Return the (X, Y) coordinate for the center point of the cell that contains the specified text.  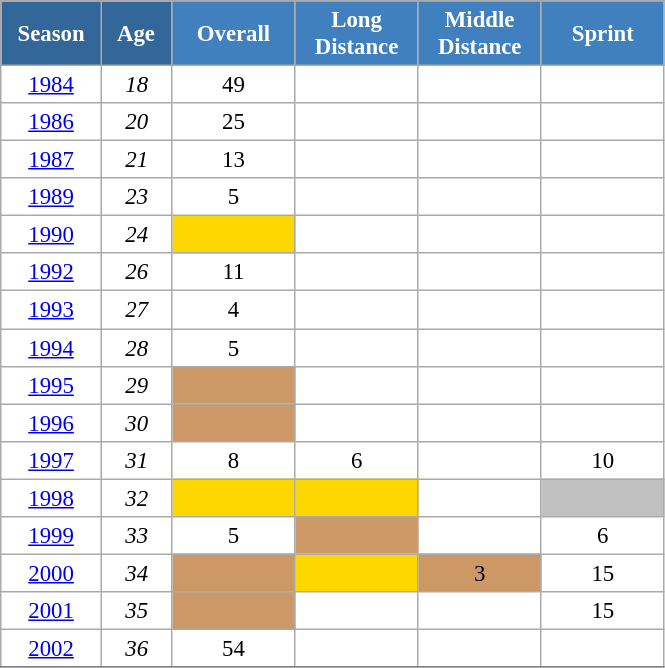
26 (136, 273)
34 (136, 573)
8 (234, 460)
21 (136, 160)
Overall (234, 34)
1994 (52, 348)
1992 (52, 273)
1984 (52, 85)
32 (136, 498)
30 (136, 423)
1990 (52, 235)
4 (234, 310)
2001 (52, 611)
Long Distance (356, 34)
10 (602, 460)
31 (136, 460)
3 (480, 573)
35 (136, 611)
33 (136, 536)
54 (234, 648)
24 (136, 235)
25 (234, 122)
29 (136, 385)
1993 (52, 310)
2002 (52, 648)
1999 (52, 536)
23 (136, 197)
2000 (52, 573)
27 (136, 310)
18 (136, 85)
36 (136, 648)
1997 (52, 460)
Season (52, 34)
49 (234, 85)
28 (136, 348)
13 (234, 160)
Middle Distance (480, 34)
1989 (52, 197)
20 (136, 122)
1995 (52, 385)
1987 (52, 160)
1986 (52, 122)
Sprint (602, 34)
1998 (52, 498)
11 (234, 273)
1996 (52, 423)
Age (136, 34)
